Output the (X, Y) coordinate of the center of the cell containing the given text.  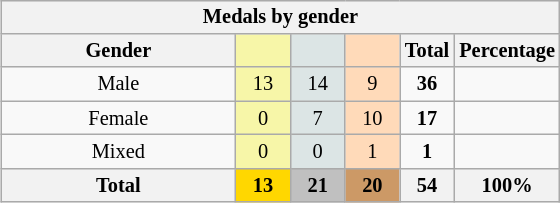
20 (372, 185)
10 (372, 118)
21 (318, 185)
9 (372, 84)
Percentage (507, 51)
7 (318, 118)
14 (318, 84)
Female (118, 118)
Male (118, 84)
17 (428, 118)
Medals by gender (280, 17)
36 (428, 84)
54 (428, 185)
Mixed (118, 152)
Gender (118, 51)
100% (507, 185)
